Scan for the cell matching the given text and deliver its [X, Y] coordinate at center. 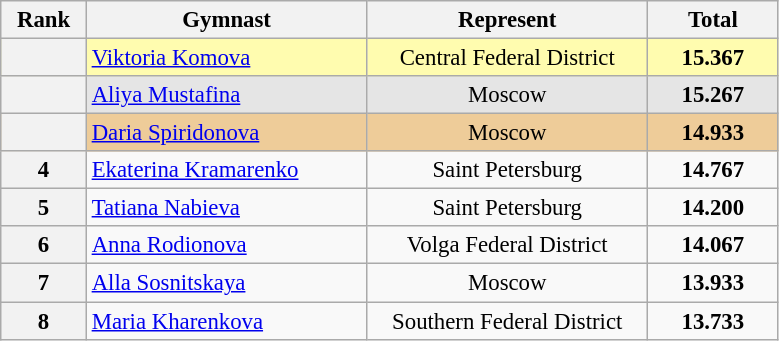
13.933 [714, 283]
Central Federal District [508, 58]
Daria Spiridonova [226, 133]
14.933 [714, 133]
7 [44, 283]
6 [44, 245]
Tatiana Nabieva [226, 208]
15.367 [714, 58]
13.733 [714, 321]
Viktoria Komova [226, 58]
15.267 [714, 95]
14.067 [714, 245]
Maria Kharenkova [226, 321]
Aliya Mustafina [226, 95]
5 [44, 208]
Rank [44, 20]
Represent [508, 20]
Ekaterina Kramarenko [226, 170]
8 [44, 321]
Volga Federal District [508, 245]
Gymnast [226, 20]
Alla Sosnitskaya [226, 283]
Total [714, 20]
4 [44, 170]
Southern Federal District [508, 321]
Anna Rodionova [226, 245]
14.200 [714, 208]
14.767 [714, 170]
